For the text-containing cell, return its midpoint in [X, Y] coordinate format. 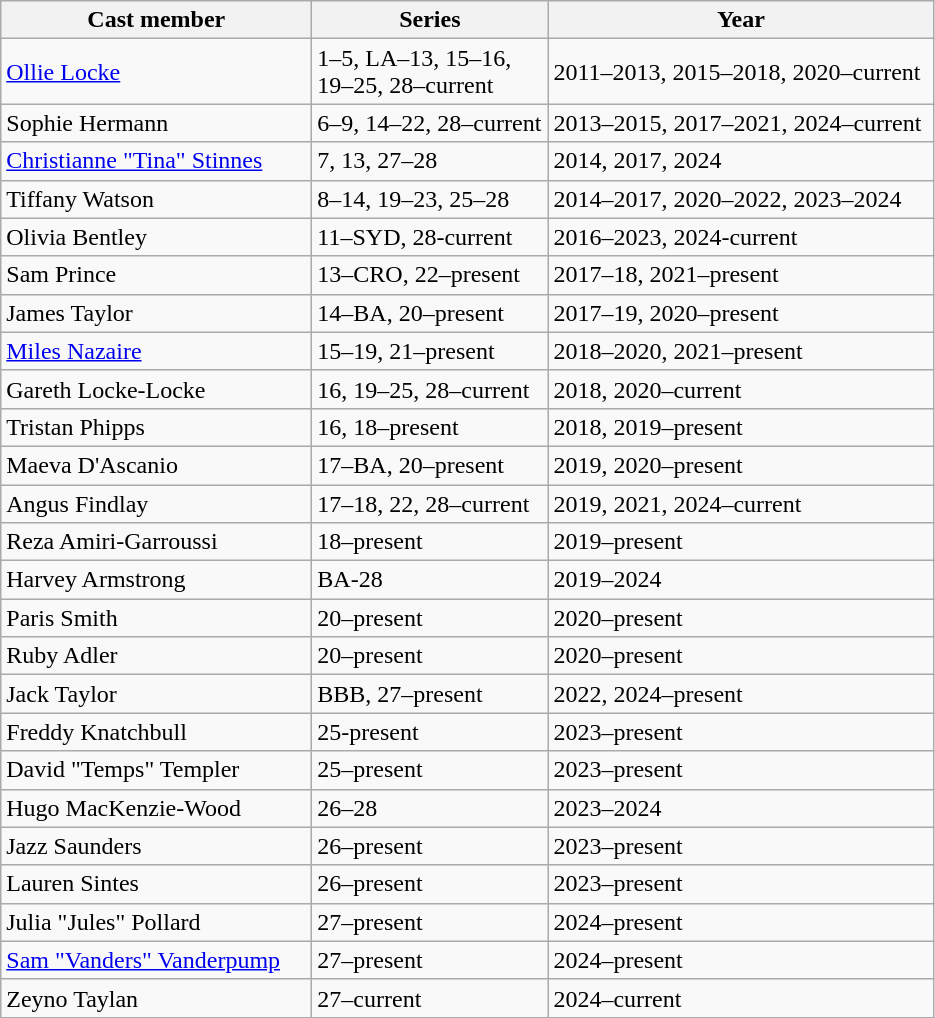
Sam Prince [156, 275]
Reza Amiri-Garroussi [156, 542]
11–SYD, 28-current [430, 237]
2017–18, 2021–present [741, 275]
2018, 2020–current [741, 389]
Series [430, 20]
25-present [430, 732]
16, 19–25, 28–current [430, 389]
1–5, LA–13, 15–16, 19–25, 28–current [430, 72]
David "Temps" Templer [156, 770]
2018, 2019–present [741, 427]
2011–2013, 2015–2018, 2020–current [741, 72]
27–current [430, 998]
Sam "Vanders" Vanderpump [156, 960]
Year [741, 20]
17–18, 22, 28–current [430, 503]
26–28 [430, 808]
Harvey Armstrong [156, 580]
Cast member [156, 20]
Ollie Locke [156, 72]
Jazz Saunders [156, 846]
25–present [430, 770]
Zeyno Taylan [156, 998]
Angus Findlay [156, 503]
2019–2024 [741, 580]
BA-28 [430, 580]
Miles Nazaire [156, 351]
Tristan Phipps [156, 427]
6–9, 14–22, 28–current [430, 123]
15–19, 21–present [430, 351]
16, 18–present [430, 427]
7, 13, 27–28 [430, 161]
2023–2024 [741, 808]
Hugo MacKenzie-Wood [156, 808]
18–present [430, 542]
BBB, 27–present [430, 694]
Gareth Locke-Locke [156, 389]
Maeva D'Ascanio [156, 465]
Christianne "Tina" Stinnes [156, 161]
Sophie Hermann [156, 123]
2019, 2020–present [741, 465]
Julia "Jules" Pollard [156, 922]
2018–2020, 2021–present [741, 351]
2016–2023, 2024-current [741, 237]
14–BA, 20–present [430, 313]
2014, 2017, 2024 [741, 161]
2013–2015, 2017–2021, 2024–current [741, 123]
2019–present [741, 542]
2022, 2024–present [741, 694]
2017–19, 2020–present [741, 313]
Jack Taylor [156, 694]
2019, 2021, 2024–current [741, 503]
Paris Smith [156, 618]
13–CRO, 22–present [430, 275]
Tiffany Watson [156, 199]
James Taylor [156, 313]
17–BA, 20–present [430, 465]
Lauren Sintes [156, 884]
Olivia Bentley [156, 237]
8–14, 19–23, 25–28 [430, 199]
2014–2017, 2020–2022, 2023–2024 [741, 199]
2024–current [741, 998]
Freddy Knatchbull [156, 732]
Ruby Adler [156, 656]
